Search for the cell housing the specified text and yield its [x, y] center coordinate. 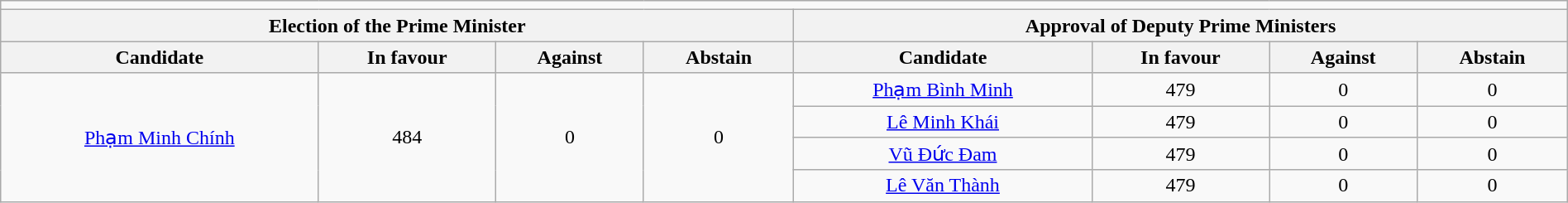
Phạm Bình Minh [943, 89]
Lê Minh Khái [943, 122]
Lê Văn Thành [943, 186]
Approval of Deputy Prime Ministers [1181, 26]
Election of the Prime Minister [397, 26]
Vũ Đức Đam [943, 154]
Phạm Minh Chính [160, 138]
484 [407, 138]
